Extract the [X, Y] coordinate from the center of the cell holding the provided text.  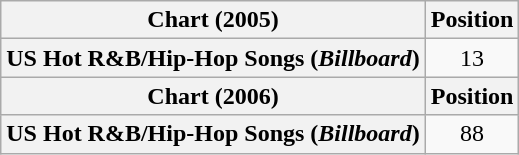
13 [472, 58]
88 [472, 134]
Chart (2006) [213, 96]
Chart (2005) [213, 20]
